Return [X, Y] of the center of cell containing provided text 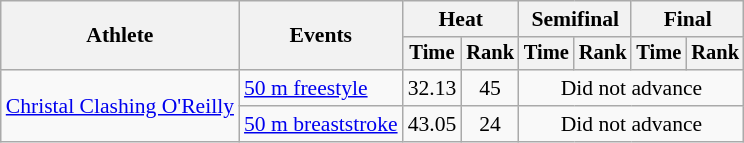
Heat [461, 19]
50 m breaststroke [321, 124]
Athlete [120, 36]
Christal Clashing O'Reilly [120, 106]
Semifinal [575, 19]
Events [321, 36]
32.13 [432, 88]
Final [687, 19]
45 [490, 88]
24 [490, 124]
50 m freestyle [321, 88]
43.05 [432, 124]
